Capture the cell that displays the provided text and extract its (x, y) central coordinate. 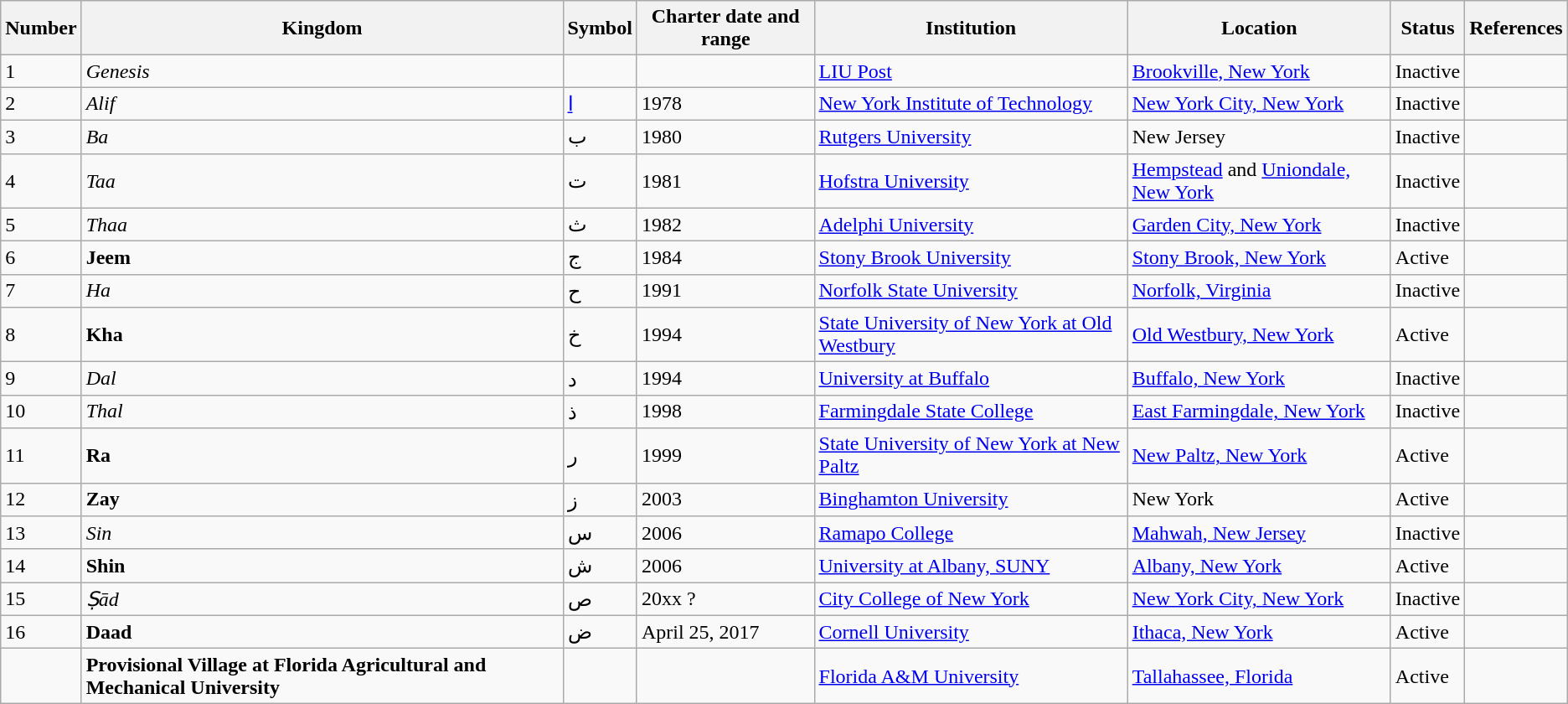
10 (41, 412)
Old Westbury, New York (1259, 335)
Sin (322, 533)
Genesis (322, 71)
References (1516, 28)
1978 (725, 104)
1982 (725, 225)
3 (41, 137)
Ba (322, 137)
ج (600, 258)
15 (41, 599)
9 (41, 379)
Zay (322, 500)
City College of New York (971, 599)
Charter date and range (725, 28)
16 (41, 632)
Kha (322, 335)
University at Buffalo (971, 379)
7 (41, 291)
Albany, New York (1259, 566)
Binghamton University (971, 500)
2003 (725, 500)
Norfolk State University (971, 291)
8 (41, 335)
Ha (322, 291)
New York (1259, 500)
Taa (322, 181)
12 (41, 500)
Farmingdale State College (971, 412)
11 (41, 456)
Kingdom (322, 28)
1981 (725, 181)
Stony Brook, New York (1259, 258)
Rutgers University (971, 137)
April 25, 2017 (725, 632)
Ra (322, 456)
Norfolk, Virginia (1259, 291)
Institution (971, 28)
Tallahassee, Florida (1259, 676)
ض (600, 632)
Dal (322, 379)
Adelphi University (971, 225)
Brookville, New York (1259, 71)
ت (600, 181)
1980 (725, 137)
ز (600, 500)
Mahwah, New Jersey (1259, 533)
5 (41, 225)
Status (1427, 28)
Thaa (322, 225)
1991 (725, 291)
خ (600, 335)
ب (600, 137)
ا (600, 104)
New Paltz, New York (1259, 456)
د (600, 379)
University at Albany, SUNY (971, 566)
LIU Post (971, 71)
East Farmingdale, New York (1259, 412)
Daad (322, 632)
State University of New York at Old Westbury (971, 335)
Stony Brook University (971, 258)
Ṣād (322, 599)
ر (600, 456)
14 (41, 566)
Location (1259, 28)
Alif (322, 104)
1999 (725, 456)
Jeem (322, 258)
Hempstead and Uniondale, New York (1259, 181)
2 (41, 104)
Hofstra University (971, 181)
13 (41, 533)
Florida A&M University (971, 676)
New Jersey (1259, 137)
Thal (322, 412)
Buffalo, New York (1259, 379)
New York Institute of Technology (971, 104)
Garden City, New York (1259, 225)
Ithaca, New York (1259, 632)
State University of New York at New Paltz (971, 456)
Provisional Village at Florida Agricultural and Mechanical University (322, 676)
Symbol (600, 28)
ث (600, 225)
1998 (725, 412)
ص (600, 599)
Cornell University (971, 632)
20xx ? (725, 599)
4 (41, 181)
ش (600, 566)
Ramapo College (971, 533)
1 (41, 71)
ذ (600, 412)
1984 (725, 258)
Shin (322, 566)
ح (600, 291)
س (600, 533)
Number (41, 28)
6 (41, 258)
